Extract the (x, y) coordinate from the center of the cell holding the provided text.  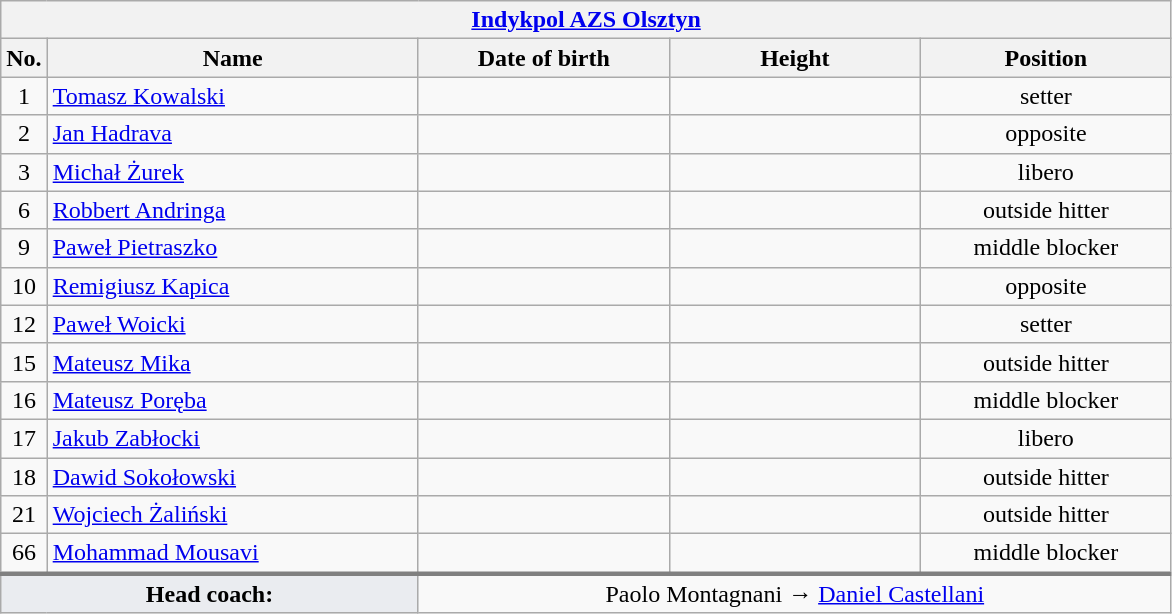
Paolo Montagnani → Daniel Castellani (794, 593)
Indykpol AZS Olsztyn (586, 20)
9 (24, 248)
Date of birth (544, 58)
12 (24, 324)
Tomasz Kowalski (232, 96)
17 (24, 438)
Name (232, 58)
Mohammad Mousavi (232, 554)
Wojciech Żaliński (232, 515)
Jan Hadrava (232, 134)
2 (24, 134)
21 (24, 515)
66 (24, 554)
Paweł Woicki (232, 324)
Height (794, 58)
18 (24, 477)
Mateusz Mika (232, 362)
Michał Żurek (232, 172)
Mateusz Poręba (232, 400)
Dawid Sokołowski (232, 477)
16 (24, 400)
Jakub Zabłocki (232, 438)
1 (24, 96)
No. (24, 58)
Position (1046, 58)
6 (24, 210)
15 (24, 362)
3 (24, 172)
Paweł Pietraszko (232, 248)
Head coach: (210, 593)
Robbert Andringa (232, 210)
Remigiusz Kapica (232, 286)
10 (24, 286)
